Scan for the cell matching the given text and deliver its (X, Y) coordinate at center. 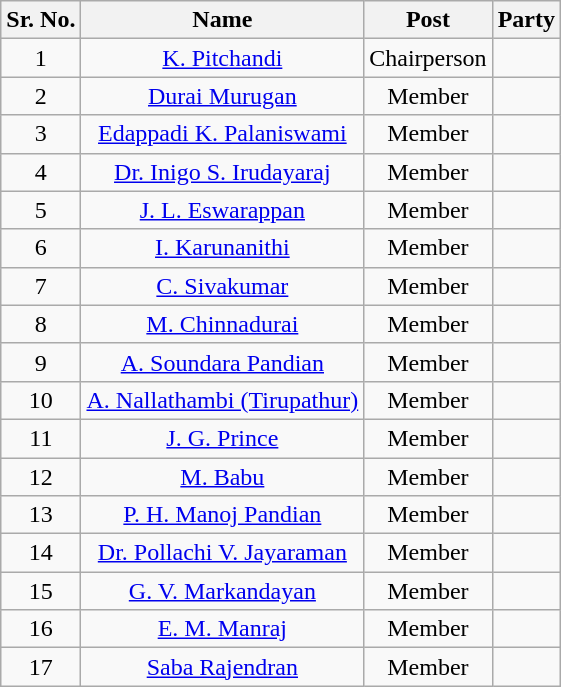
Durai Murugan (222, 96)
3 (41, 134)
7 (41, 286)
A. Nallathambi (Tirupathur) (222, 400)
C. Sivakumar (222, 286)
Name (222, 20)
Dr. Pollachi V. Jayaraman (222, 553)
Edappadi K. Palaniswami (222, 134)
14 (41, 553)
E. M. Manraj (222, 629)
8 (41, 324)
1 (41, 58)
17 (41, 667)
4 (41, 172)
16 (41, 629)
5 (41, 210)
10 (41, 400)
15 (41, 591)
12 (41, 477)
2 (41, 96)
M. Chinnadurai (222, 324)
P. H. Manoj Pandian (222, 515)
G. V. Markandayan (222, 591)
Saba Rajendran (222, 667)
13 (41, 515)
J. L. Eswarappan (222, 210)
I. Karunanithi (222, 248)
6 (41, 248)
Chairperson (428, 58)
Dr. Inigo S. Irudayaraj (222, 172)
M. Babu (222, 477)
11 (41, 438)
Sr. No. (41, 20)
9 (41, 362)
J. G. Prince (222, 438)
A. Soundara Pandian (222, 362)
K. Pitchandi (222, 58)
Party (526, 20)
Post (428, 20)
